Search for the cell housing the specified text and yield its (X, Y) center coordinate. 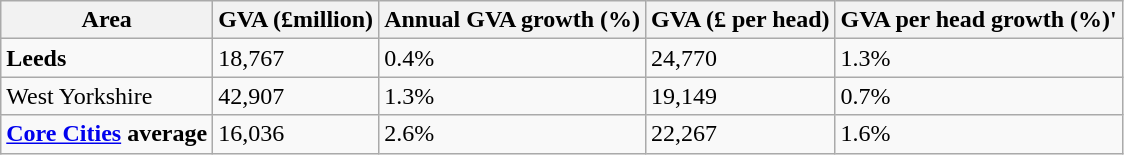
18,767 (296, 58)
Core Cities average (107, 134)
Annual GVA growth (%) (512, 20)
24,770 (741, 58)
16,036 (296, 134)
GVA per head growth (%)' (978, 20)
19,149 (741, 96)
0.4% (512, 58)
42,907 (296, 96)
22,267 (741, 134)
GVA (£ per head) (741, 20)
Area (107, 20)
GVA (£million) (296, 20)
Leeds (107, 58)
1.6% (978, 134)
0.7% (978, 96)
2.6% (512, 134)
West Yorkshire (107, 96)
